Return the [X, Y] coordinate for the center point of the cell that contains the specified text.  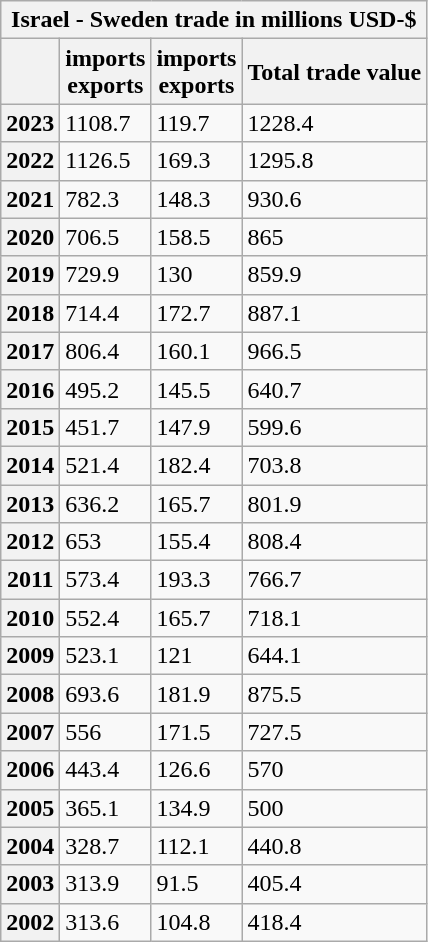
573.4 [106, 580]
552.4 [106, 618]
570 [334, 770]
2002 [30, 922]
865 [334, 237]
521.4 [106, 465]
182.4 [196, 465]
104.8 [196, 922]
112.1 [196, 846]
2003 [30, 884]
126.6 [196, 770]
706.5 [106, 237]
181.9 [196, 694]
782.3 [106, 199]
556 [106, 732]
169.3 [196, 161]
2017 [30, 351]
147.9 [196, 427]
2008 [30, 694]
714.4 [106, 313]
2013 [30, 503]
365.1 [106, 808]
1295.8 [334, 161]
930.6 [334, 199]
703.8 [334, 465]
766.7 [334, 580]
801.9 [334, 503]
2020 [30, 237]
130 [196, 275]
2014 [30, 465]
440.8 [334, 846]
495.2 [106, 389]
729.9 [106, 275]
2004 [30, 846]
2015 [30, 427]
418.4 [334, 922]
636.2 [106, 503]
727.5 [334, 732]
2018 [30, 313]
875.5 [334, 694]
2023 [30, 123]
1228.4 [334, 123]
1108.7 [106, 123]
2021 [30, 199]
1126.5 [106, 161]
653 [106, 542]
500 [334, 808]
119.7 [196, 123]
451.7 [106, 427]
2022 [30, 161]
328.7 [106, 846]
2011 [30, 580]
171.5 [196, 732]
443.4 [106, 770]
148.3 [196, 199]
887.1 [334, 313]
121 [196, 656]
158.5 [196, 237]
644.1 [334, 656]
145.5 [196, 389]
2012 [30, 542]
2019 [30, 275]
2006 [30, 770]
172.7 [196, 313]
640.7 [334, 389]
313.6 [106, 922]
2016 [30, 389]
134.9 [196, 808]
966.5 [334, 351]
808.4 [334, 542]
160.1 [196, 351]
806.4 [106, 351]
Total trade value [334, 72]
405.4 [334, 884]
2010 [30, 618]
599.6 [334, 427]
155.4 [196, 542]
2007 [30, 732]
523.1 [106, 656]
859.9 [334, 275]
313.9 [106, 884]
2009 [30, 656]
193.3 [196, 580]
718.1 [334, 618]
91.5 [196, 884]
2005 [30, 808]
Israel - Sweden trade in millions USD-$ [214, 20]
693.6 [106, 694]
